Return the [X, Y] coordinate for the center point of the cell that contains the specified text.  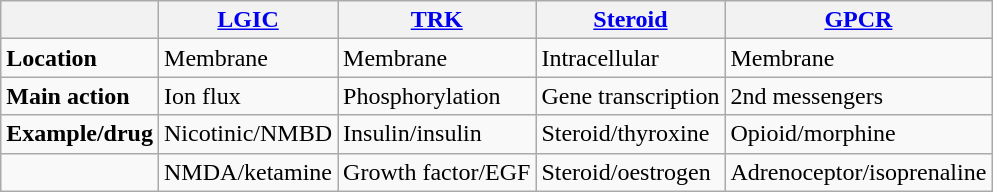
Gene transcription [630, 96]
Opioid/morphine [858, 134]
Steroid/oestrogen [630, 172]
Main action [80, 96]
Adrenoceptor/isoprenaline [858, 172]
Example/drug [80, 134]
Steroid [630, 20]
LGIC [248, 20]
Steroid/thyroxine [630, 134]
Insulin/insulin [437, 134]
Growth factor/EGF [437, 172]
Location [80, 58]
Ion flux [248, 96]
TRK [437, 20]
Intracellular [630, 58]
Phosphorylation [437, 96]
GPCR [858, 20]
2nd messengers [858, 96]
Nicotinic/NMBD [248, 134]
NMDA/ketamine [248, 172]
